Find where the given text appears and provide that cell's center as [X, Y] coordinate. 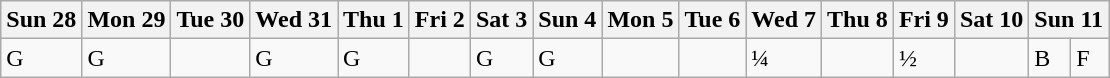
Mon 29 [126, 20]
Sun 11 [1069, 20]
Fri 9 [924, 20]
Sun 28 [42, 20]
Tue 6 [712, 20]
Thu 1 [374, 20]
Tue 30 [210, 20]
B [1050, 58]
Mon 5 [640, 20]
Fri 2 [440, 20]
Wed 31 [294, 20]
Wed 7 [784, 20]
Sat 3 [501, 20]
½ [924, 58]
Sun 4 [568, 20]
F [1090, 58]
¼ [784, 58]
Sat 10 [991, 20]
Thu 8 [858, 20]
